Output the (X, Y) coordinate of the center of the cell containing the given text.  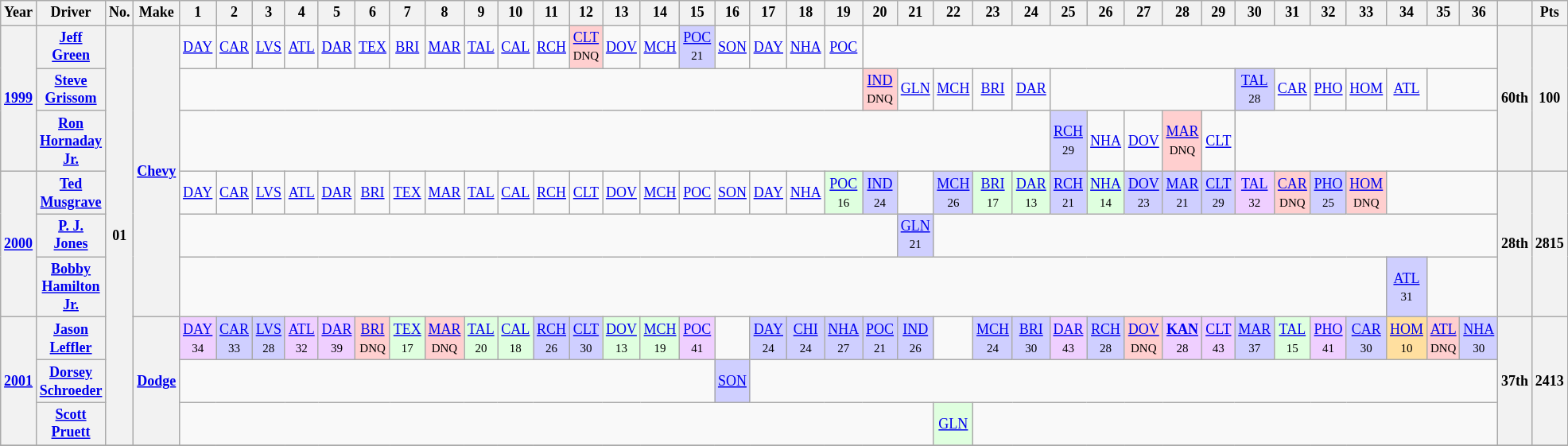
17 (768, 13)
21 (915, 13)
31 (1293, 13)
14 (660, 13)
33 (1366, 13)
ATLDNQ (1443, 339)
23 (993, 13)
INDDNQ (880, 90)
CLT43 (1218, 339)
1999 (19, 99)
19 (844, 13)
MAR21 (1182, 192)
100 (1549, 99)
DAR39 (337, 339)
NHA14 (1106, 192)
28th (1516, 244)
25 (1069, 13)
Make (157, 13)
Chevy (157, 172)
RCH28 (1106, 339)
10 (515, 13)
RCH21 (1069, 192)
CAL18 (515, 339)
Year (19, 13)
29 (1218, 13)
1 (198, 13)
15 (697, 13)
RCH29 (1069, 141)
28 (1182, 13)
20 (880, 13)
P. J. Jones (70, 235)
RCH26 (552, 339)
BRI30 (1030, 339)
32 (1328, 13)
GLN21 (915, 235)
TAL15 (1293, 339)
01 (119, 235)
CAR30 (1366, 339)
ATL32 (301, 339)
PHO25 (1328, 192)
11 (552, 13)
KAN28 (1182, 339)
CHI24 (805, 339)
3 (269, 13)
CAR33 (235, 339)
MCH24 (993, 339)
CLTDNQ (585, 47)
MCH26 (953, 192)
24 (1030, 13)
Driver (70, 13)
Jeff Green (70, 47)
22 (953, 13)
POC16 (844, 192)
Ted Musgrave (70, 192)
LVS28 (269, 339)
2815 (1549, 244)
PHO (1328, 90)
13 (622, 13)
2001 (19, 382)
BRIDNQ (373, 339)
36 (1479, 13)
2413 (1549, 382)
NHA27 (844, 339)
16 (733, 13)
CLT30 (585, 339)
Jason Leffler (70, 339)
DAR43 (1069, 339)
IND24 (880, 192)
12 (585, 13)
5 (337, 13)
HOMDNQ (1366, 192)
Pts (1549, 13)
60th (1516, 99)
DAY24 (768, 339)
HOM (1366, 90)
6 (373, 13)
CARDNQ (1293, 192)
DOVDNQ (1143, 339)
TAL28 (1255, 90)
34 (1407, 13)
4 (301, 13)
ATL31 (1407, 287)
BRI17 (993, 192)
IND26 (915, 339)
DAY34 (198, 339)
8 (444, 13)
7 (407, 13)
PHO41 (1328, 339)
DAR13 (1030, 192)
HOM10 (1407, 339)
No. (119, 13)
POC41 (697, 339)
Ron Hornaday Jr. (70, 141)
Dodge (157, 382)
Steve Grissom (70, 90)
26 (1106, 13)
18 (805, 13)
Dorsey Schroeder (70, 382)
DOV23 (1143, 192)
2000 (19, 244)
DOV13 (622, 339)
MCH19 (660, 339)
Bobby Hamilton Jr. (70, 287)
MAR37 (1255, 339)
9 (481, 13)
TAL20 (481, 339)
30 (1255, 13)
Scott Pruett (70, 424)
2 (235, 13)
27 (1143, 13)
TAL32 (1255, 192)
TEX17 (407, 339)
CLT29 (1218, 192)
37th (1516, 382)
35 (1443, 13)
NHA30 (1479, 339)
